Provide the (X, Y) coordinate of the cell's center where the given text is located.  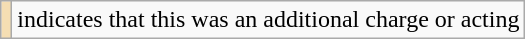
indicates that this was an additional charge or acting (268, 20)
